Provide the [x, y] coordinate of the cell's center where the given text is located.  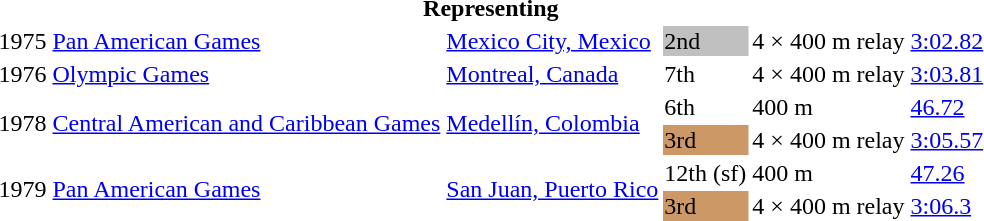
6th [706, 107]
Montreal, Canada [552, 74]
12th (sf) [706, 173]
2nd [706, 41]
Central American and Caribbean Games [246, 124]
Mexico City, Mexico [552, 41]
San Juan, Puerto Rico [552, 190]
Olympic Games [246, 74]
Medellín, Colombia [552, 124]
7th [706, 74]
